Pinpoint the cell where the given text exists, returning its [x, y] midpoint coordinate. 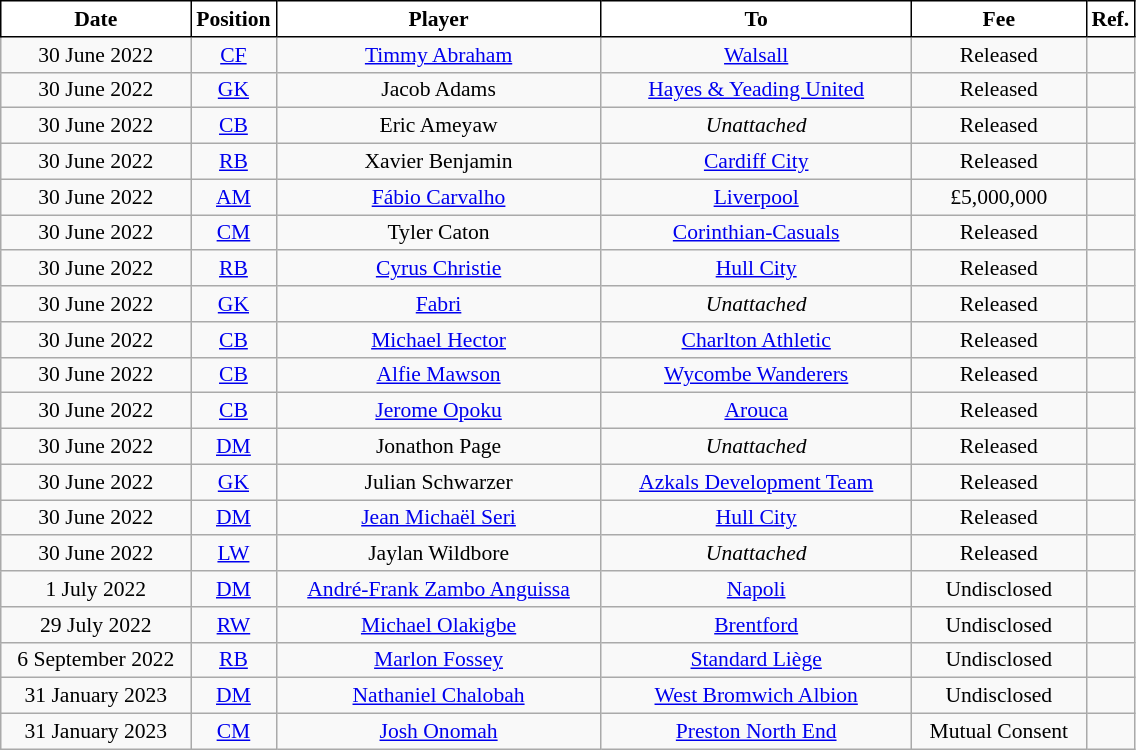
Azkals Development Team [756, 482]
AM [234, 197]
CF [234, 55]
Arouca [756, 411]
Timmy Abraham [438, 55]
Fábio Carvalho [438, 197]
Marlon Fossey [438, 660]
Liverpool [756, 197]
Mutual Consent [998, 732]
Eric Ameyaw [438, 126]
Fabri [438, 304]
Preston North End [756, 732]
Jerome Opoku [438, 411]
André-Frank Zambo Anguissa [438, 589]
Michael Olakigbe [438, 625]
LW [234, 554]
To [756, 19]
Position [234, 19]
Michael Hector [438, 340]
Jacob Adams [438, 90]
Corinthian-Casuals [756, 233]
6 September 2022 [96, 660]
1 July 2022 [96, 589]
Julian Schwarzer [438, 482]
£5,000,000 [998, 197]
Brentford [756, 625]
Ref. [1110, 19]
Hayes & Yeading United [756, 90]
RW [234, 625]
Jean Michaël Seri [438, 518]
Tyler Caton [438, 233]
Josh Onomah [438, 732]
Fee [998, 19]
29 July 2022 [96, 625]
Walsall [756, 55]
Cyrus Christie [438, 269]
Jaylan Wildbore [438, 554]
Napoli [756, 589]
Nathaniel Chalobah [438, 696]
Wycombe Wanderers [756, 375]
Charlton Athletic [756, 340]
Standard Liège [756, 660]
Player [438, 19]
Cardiff City [756, 162]
Alfie Mawson [438, 375]
Jonathon Page [438, 447]
Xavier Benjamin [438, 162]
West Bromwich Albion [756, 696]
Date [96, 19]
